Extract the [x, y] coordinate from the center of the cell holding the provided text.  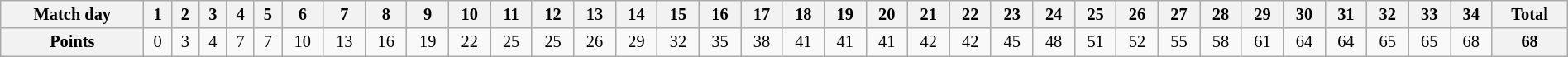
11 [511, 14]
31 [1346, 14]
1 [157, 14]
14 [636, 14]
8 [386, 14]
52 [1137, 42]
9 [428, 14]
2 [185, 14]
Total [1530, 14]
55 [1178, 42]
0 [157, 42]
51 [1095, 42]
33 [1429, 14]
5 [268, 14]
Points [73, 42]
35 [719, 42]
12 [552, 14]
61 [1262, 42]
34 [1471, 14]
48 [1054, 42]
15 [678, 14]
18 [803, 14]
45 [1011, 42]
17 [762, 14]
23 [1011, 14]
24 [1054, 14]
6 [303, 14]
30 [1304, 14]
21 [929, 14]
58 [1221, 42]
27 [1178, 14]
38 [762, 42]
20 [887, 14]
28 [1221, 14]
Match day [73, 14]
